Identify which cell holds the provided text, then report its (x, y) central coordinate. 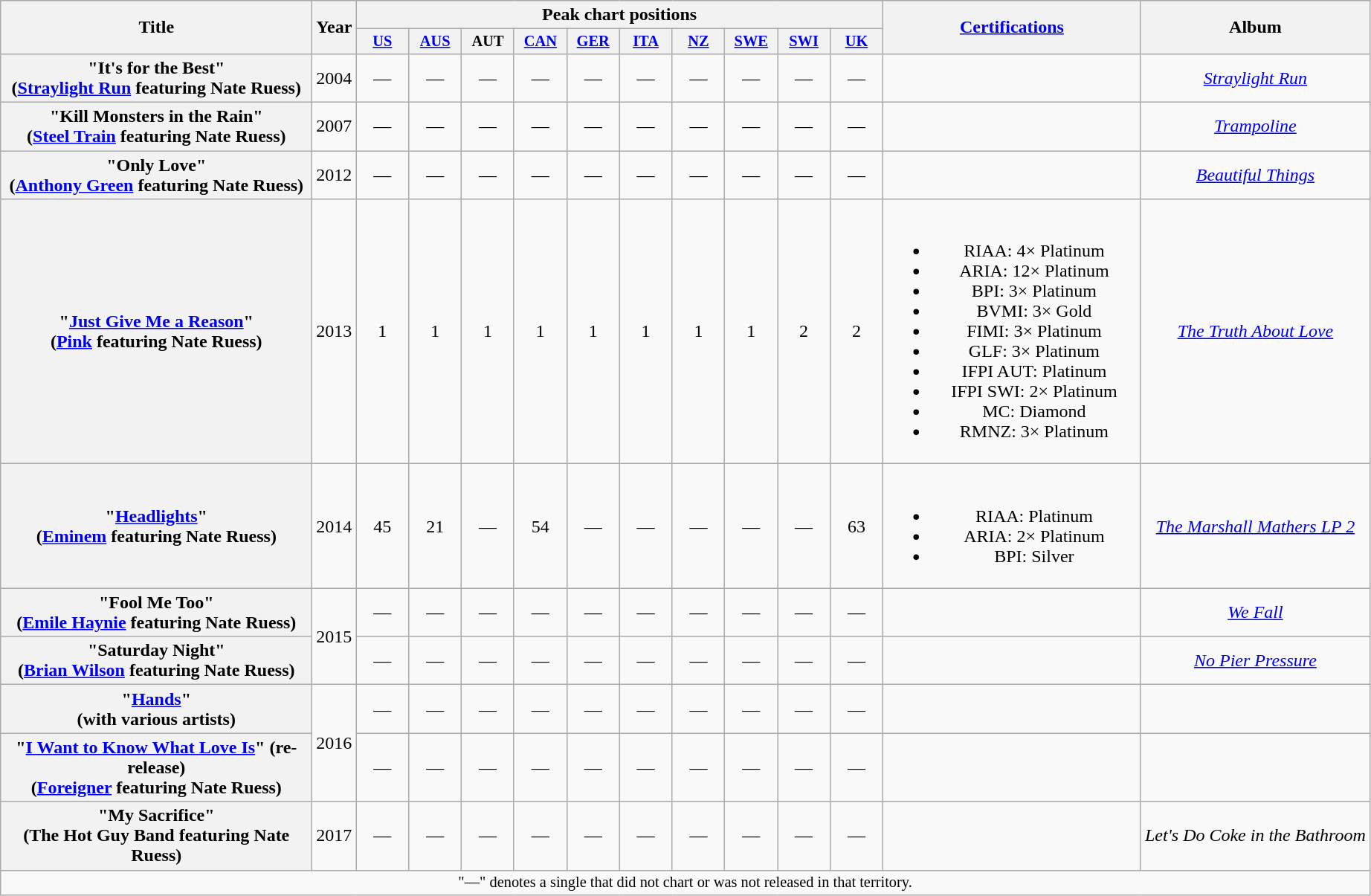
The Marshall Mathers LP 2 (1255, 526)
"Hands"(with various artists) (156, 709)
"—" denotes a single that did not chart or was not released in that territory. (685, 883)
Album (1255, 28)
2015 (335, 636)
2004 (335, 77)
"Just Give Me a Reason"(Pink featuring Nate Ruess) (156, 332)
US (382, 42)
NZ (699, 42)
45 (382, 526)
54 (540, 526)
UK (857, 42)
Beautiful Things (1255, 175)
AUS (436, 42)
"Saturday Night"(Brian Wilson featuring Nate Ruess) (156, 660)
2013 (335, 332)
2016 (335, 744)
Trampoline (1255, 126)
"Fool Me Too"(Emile Haynie featuring Nate Ruess) (156, 613)
Straylight Run (1255, 77)
Certifications (1011, 28)
"Only Love"(Anthony Green featuring Nate Ruess) (156, 175)
2014 (335, 526)
RIAA: PlatinumARIA: 2× PlatinumBPI: Silver (1011, 526)
21 (436, 526)
SWI (804, 42)
ITA (645, 42)
No Pier Pressure (1255, 660)
Title (156, 28)
2017 (335, 836)
63 (857, 526)
"Headlights"(Eminem featuring Nate Ruess) (156, 526)
Let's Do Coke in the Bathroom (1255, 836)
We Fall (1255, 613)
AUT (488, 42)
GER (593, 42)
"Kill Monsters in the Rain"(Steel Train featuring Nate Ruess) (156, 126)
"My Sacrifice" (The Hot Guy Band featuring Nate Ruess) (156, 836)
Peak chart positions (620, 15)
2007 (335, 126)
The Truth About Love (1255, 332)
Year (335, 28)
CAN (540, 42)
2012 (335, 175)
"It's for the Best"(Straylight Run featuring Nate Ruess) (156, 77)
"I Want to Know What Love Is" (re-release)(Foreigner featuring Nate Ruess) (156, 767)
SWE (751, 42)
